Identify which cell holds the provided text, then report its [x, y] central coordinate. 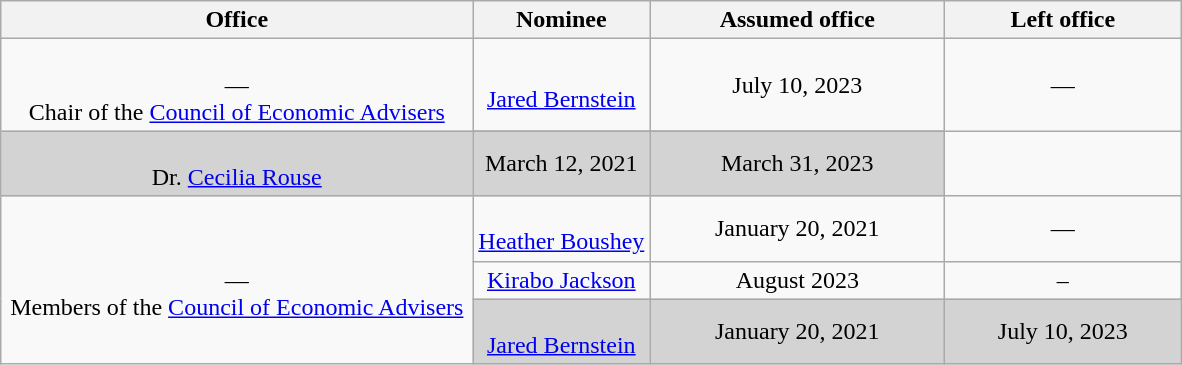
Office [237, 20]
August 2023 [798, 280]
March 12, 2021 [562, 164]
March 31, 2023 [798, 164]
Nominee [562, 20]
– [1063, 280]
—Chair of the Council of Economic Advisers [237, 85]
Assumed office [798, 20]
Dr. Cecilia Rouse [237, 164]
Kirabo Jackson [562, 280]
Heather Boushey [562, 228]
Left office [1063, 20]
—Members of the Council of Economic Advisers [237, 280]
